Locate the cell with the specified text and output its [X, Y] center coordinate. 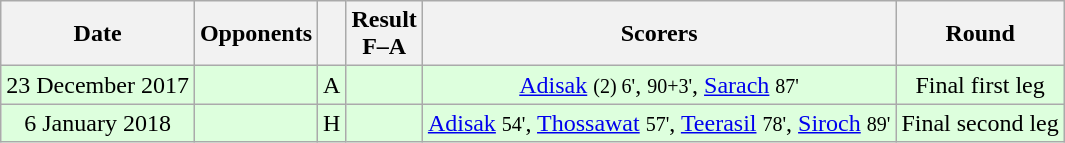
Final second leg [980, 123]
Scorers [659, 34]
23 December 2017 [98, 85]
A [332, 85]
6 January 2018 [98, 123]
Final first leg [980, 85]
Adisak 54', Thossawat 57', Teerasil 78', Siroch 89' [659, 123]
Round [980, 34]
H [332, 123]
Opponents [256, 34]
Date [98, 34]
Adisak (2) 6', 90+3', Sarach 87' [659, 85]
ResultF–A [384, 34]
